Detect which cell encompasses the target text, then output its [X, Y] center coordinate. 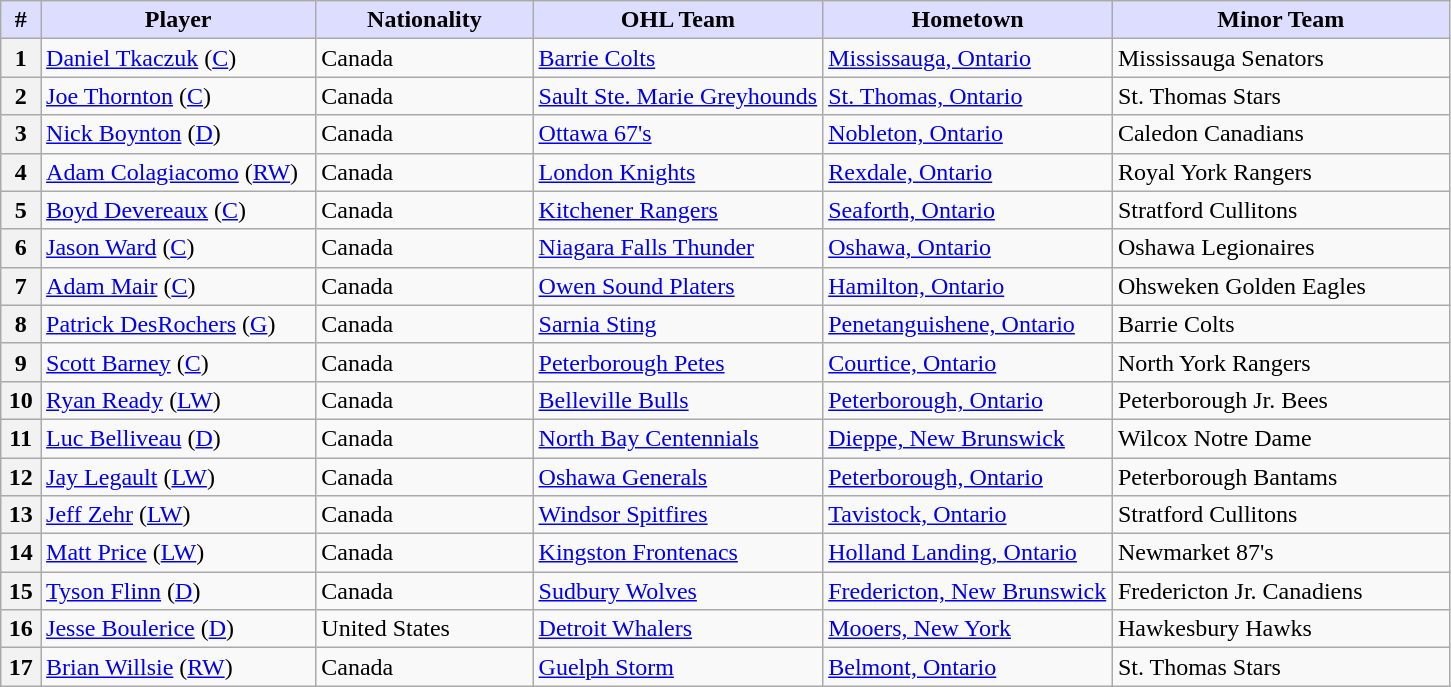
16 [21, 629]
Peterborough Bantams [1280, 477]
Holland Landing, Ontario [968, 553]
North Bay Centennials [678, 438]
Windsor Spitfires [678, 515]
Brian Willsie (RW) [178, 667]
15 [21, 591]
Oshawa Generals [678, 477]
Boyd Devereaux (C) [178, 210]
Wilcox Notre Dame [1280, 438]
1 [21, 58]
Belmont, Ontario [968, 667]
OHL Team [678, 20]
Peterborough Jr. Bees [1280, 400]
Luc Belliveau (D) [178, 438]
2 [21, 96]
Hometown [968, 20]
Peterborough Petes [678, 362]
7 [21, 286]
Sarnia Sting [678, 324]
Hawkesbury Hawks [1280, 629]
4 [21, 172]
Tyson Flinn (D) [178, 591]
Seaforth, Ontario [968, 210]
3 [21, 134]
St. Thomas, Ontario [968, 96]
Hamilton, Ontario [968, 286]
Penetanguishene, Ontario [968, 324]
Minor Team [1280, 20]
Belleville Bulls [678, 400]
Courtice, Ontario [968, 362]
10 [21, 400]
Kingston Frontenacs [678, 553]
Mississauga Senators [1280, 58]
United States [424, 629]
Jay Legault (LW) [178, 477]
6 [21, 248]
Jesse Boulerice (D) [178, 629]
Detroit Whalers [678, 629]
Patrick DesRochers (G) [178, 324]
11 [21, 438]
Ohsweken Golden Eagles [1280, 286]
Royal York Rangers [1280, 172]
Nick Boynton (D) [178, 134]
Jason Ward (C) [178, 248]
Fredericton Jr. Canadiens [1280, 591]
12 [21, 477]
Mississauga, Ontario [968, 58]
Nobleton, Ontario [968, 134]
Matt Price (LW) [178, 553]
North York Rangers [1280, 362]
Jeff Zehr (LW) [178, 515]
Owen Sound Platers [678, 286]
Sudbury Wolves [678, 591]
Oshawa, Ontario [968, 248]
Sault Ste. Marie Greyhounds [678, 96]
Scott Barney (C) [178, 362]
13 [21, 515]
17 [21, 667]
Daniel Tkaczuk (C) [178, 58]
London Knights [678, 172]
Newmarket 87's [1280, 553]
5 [21, 210]
# [21, 20]
Rexdale, Ontario [968, 172]
Kitchener Rangers [678, 210]
Tavistock, Ontario [968, 515]
Player [178, 20]
Adam Mair (C) [178, 286]
Ryan Ready (LW) [178, 400]
Joe Thornton (C) [178, 96]
Adam Colagiacomo (RW) [178, 172]
Mooers, New York [968, 629]
Fredericton, New Brunswick [968, 591]
9 [21, 362]
Nationality [424, 20]
Guelph Storm [678, 667]
Niagara Falls Thunder [678, 248]
8 [21, 324]
Dieppe, New Brunswick [968, 438]
Ottawa 67's [678, 134]
14 [21, 553]
Oshawa Legionaires [1280, 248]
Caledon Canadians [1280, 134]
